Output the (X, Y) coordinate of the center of the cell containing the given text.  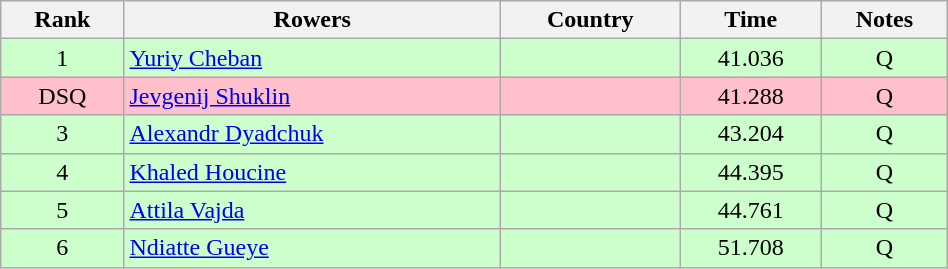
Khaled Houcine (312, 172)
Time (751, 20)
6 (62, 248)
Jevgenij Shuklin (312, 96)
44.761 (751, 210)
Country (591, 20)
1 (62, 58)
41.036 (751, 58)
DSQ (62, 96)
43.204 (751, 134)
Ndiatte Gueye (312, 248)
4 (62, 172)
Attila Vajda (312, 210)
Rowers (312, 20)
51.708 (751, 248)
41.288 (751, 96)
5 (62, 210)
Rank (62, 20)
Yuriy Cheban (312, 58)
44.395 (751, 172)
3 (62, 134)
Alexandr Dyadchuk (312, 134)
Notes (885, 20)
